Return (x, y) of the center of cell containing provided text 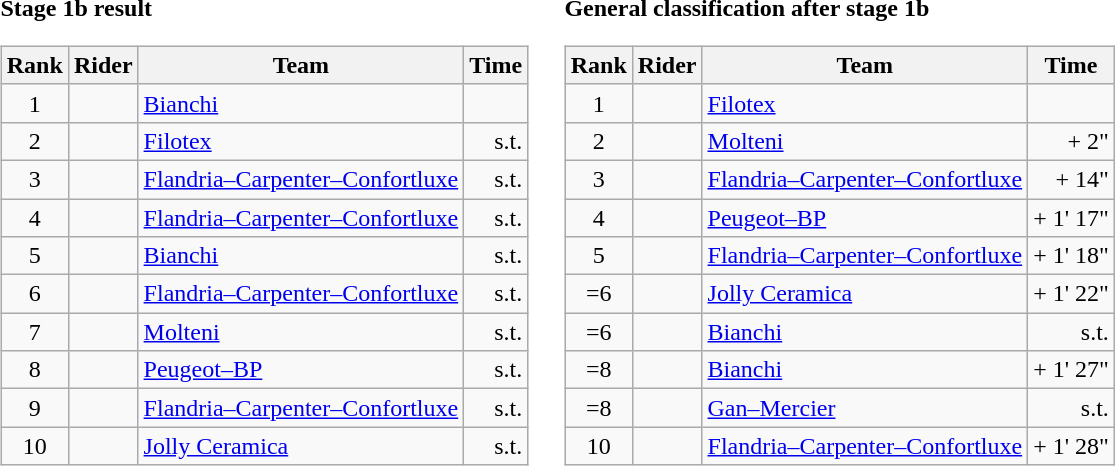
Gan–Mercier (865, 408)
8 (34, 370)
9 (34, 408)
+ 1' 27" (1072, 370)
+ 1' 17" (1072, 217)
6 (34, 294)
+ 2" (1072, 141)
+ 14" (1072, 179)
7 (34, 332)
+ 1' 28" (1072, 446)
+ 1' 22" (1072, 294)
+ 1' 18" (1072, 256)
